Find where the given text appears and provide that cell's center as (X, Y) coordinate. 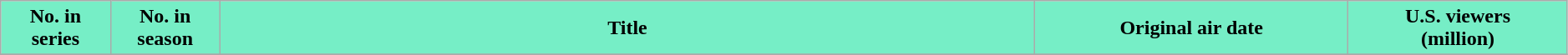
Original air date (1191, 28)
No. inseason (165, 28)
Title (627, 28)
U.S. viewers(million) (1459, 28)
No. inseries (55, 28)
